Identify which cell holds the provided text, then report its [X, Y] central coordinate. 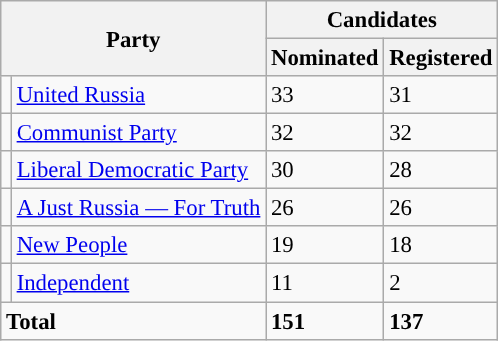
Registered [441, 58]
151 [325, 321]
30 [325, 170]
Party [134, 38]
New People [138, 245]
11 [325, 283]
33 [325, 95]
Candidates [382, 20]
Total [134, 321]
19 [325, 245]
137 [441, 321]
United Russia [138, 95]
28 [441, 170]
A Just Russia — For Truth [138, 208]
2 [441, 283]
18 [441, 245]
Nominated [325, 58]
Independent [138, 283]
Communist Party [138, 133]
31 [441, 95]
Liberal Democratic Party [138, 170]
